Scan for the cell matching the given text and deliver its [X, Y] coordinate at center. 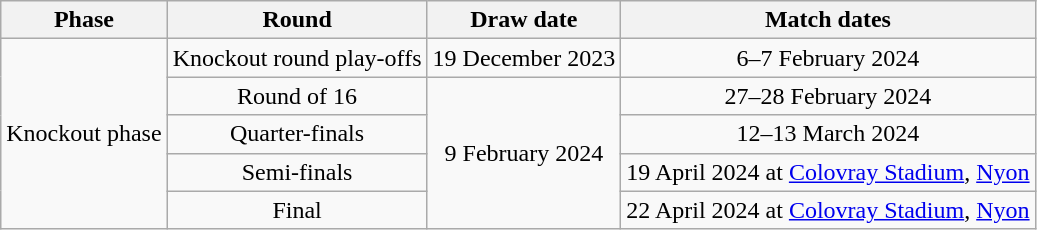
Round of 16 [297, 96]
9 February 2024 [524, 153]
19 April 2024 at Colovray Stadium, Nyon [828, 172]
Semi-finals [297, 172]
Knockout round play-offs [297, 58]
Phase [84, 20]
Knockout phase [84, 134]
6–7 February 2024 [828, 58]
27–28 February 2024 [828, 96]
Final [297, 210]
Quarter-finals [297, 134]
19 December 2023 [524, 58]
Draw date [524, 20]
22 April 2024 at Colovray Stadium, Nyon [828, 210]
Match dates [828, 20]
Round [297, 20]
12–13 March 2024 [828, 134]
